Identify which cell holds the provided text, then report its (x, y) central coordinate. 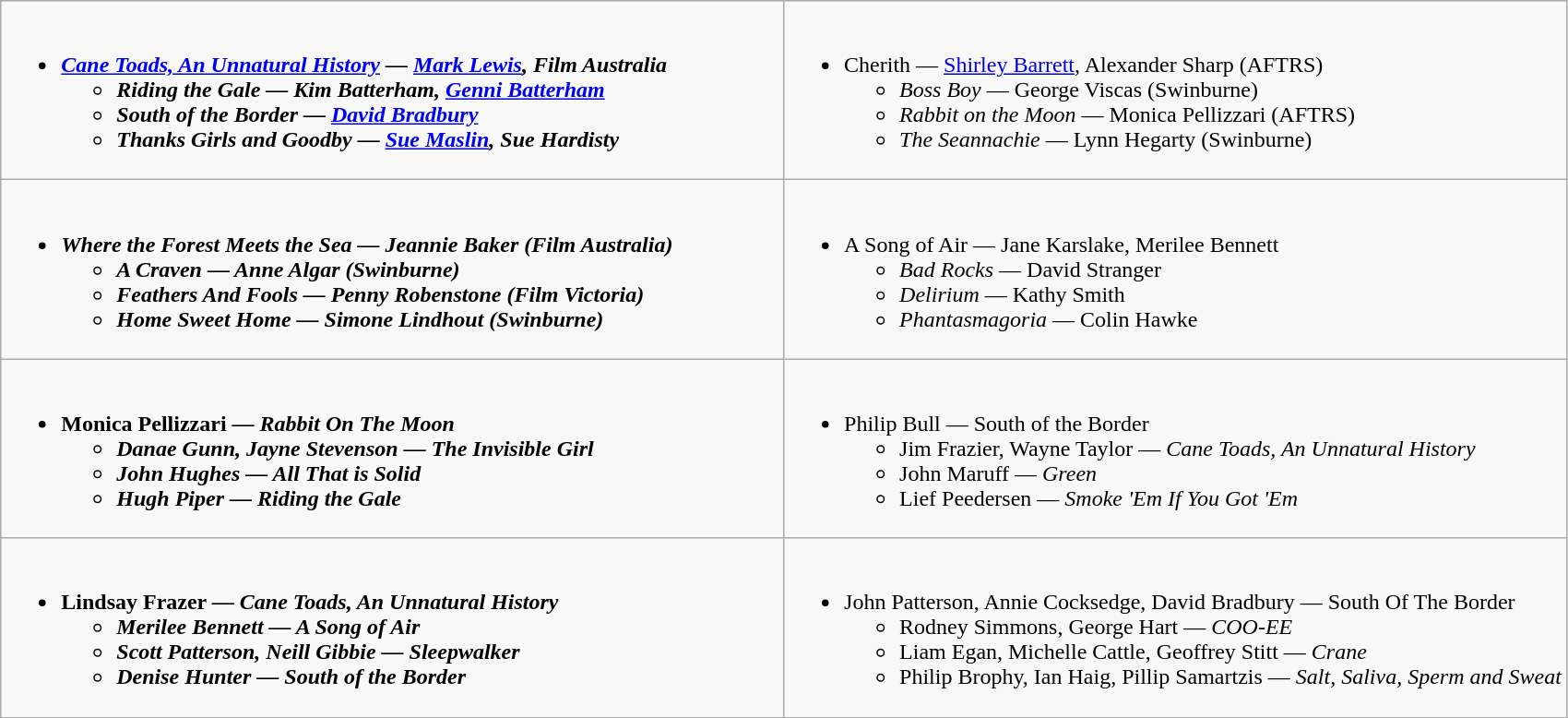
A Song of Air — Jane Karslake, Merilee BennettBad Rocks — David StrangerDelirium — Kathy SmithPhantasmagoria — Colin Hawke (1175, 269)
Monica Pellizzari — Rabbit On The MoonDanae Gunn, Jayne Stevenson — The Invisible GirlJohn Hughes — All That is SolidHugh Piper — Riding the Gale (393, 449)
